From the cell containing the given text, extract its center point as [X, Y] coordinate. 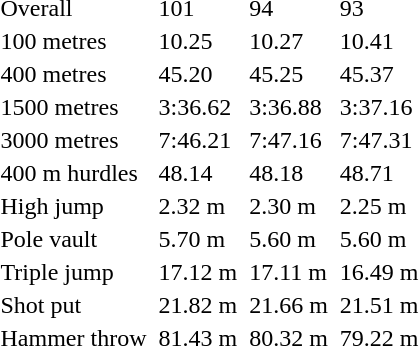
3:36.62 [198, 107]
5.70 m [198, 239]
5.60 m [289, 239]
3:36.88 [289, 107]
21.82 m [198, 305]
17.12 m [198, 272]
45.20 [198, 74]
7:46.21 [198, 140]
48.14 [198, 173]
45.25 [289, 74]
2.32 m [198, 206]
10.27 [289, 41]
2.30 m [289, 206]
21.66 m [289, 305]
17.11 m [289, 272]
7:47.16 [289, 140]
48.18 [289, 173]
10.25 [198, 41]
